From the cell containing the given text, extract its center point as (x, y) coordinate. 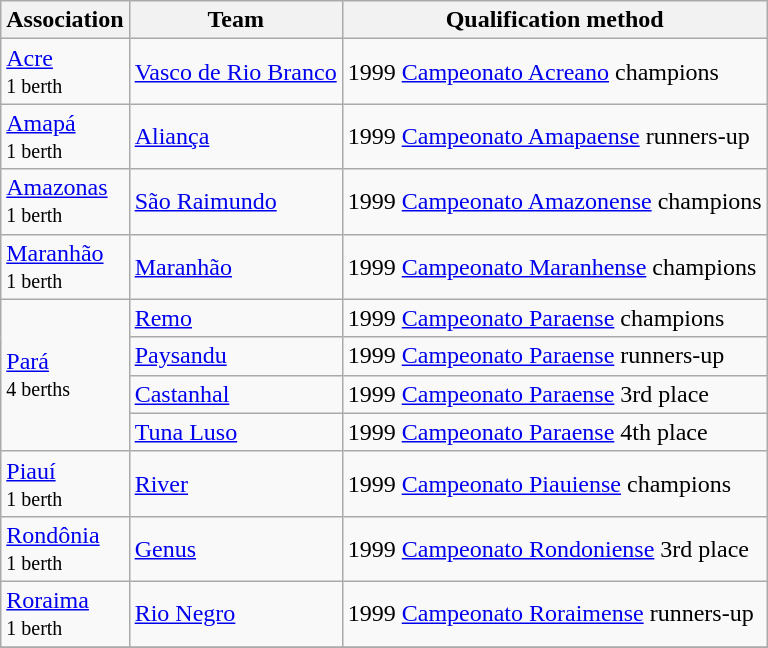
Roraima1 berth (65, 614)
São Raimundo (236, 202)
Rio Negro (236, 614)
1999 Campeonato Piauiense champions (554, 484)
Amapá1 berth (65, 136)
1999 Campeonato Paraense 3rd place (554, 394)
1999 Campeonato Roraimense runners-up (554, 614)
1999 Campeonato Acreano champions (554, 72)
River (236, 484)
Tuna Luso (236, 432)
Pará4 berths (65, 375)
Association (65, 20)
Vasco de Rio Branco (236, 72)
Qualification method (554, 20)
Paysandu (236, 356)
Castanhal (236, 394)
Aliança (236, 136)
1999 Campeonato Paraense champions (554, 318)
Acre1 berth (65, 72)
Maranhão1 berth (65, 266)
1999 Campeonato Maranhense champions (554, 266)
Genus (236, 548)
1999 Campeonato Paraense runners-up (554, 356)
Remo (236, 318)
Amazonas1 berth (65, 202)
Team (236, 20)
1999 Campeonato Amazonense champions (554, 202)
Rondônia1 berth (65, 548)
1999 Campeonato Amapaense runners-up (554, 136)
1999 Campeonato Rondoniense 3rd place (554, 548)
1999 Campeonato Paraense 4th place (554, 432)
Maranhão (236, 266)
Piauí1 berth (65, 484)
